Return [x, y] of the center of cell containing provided text 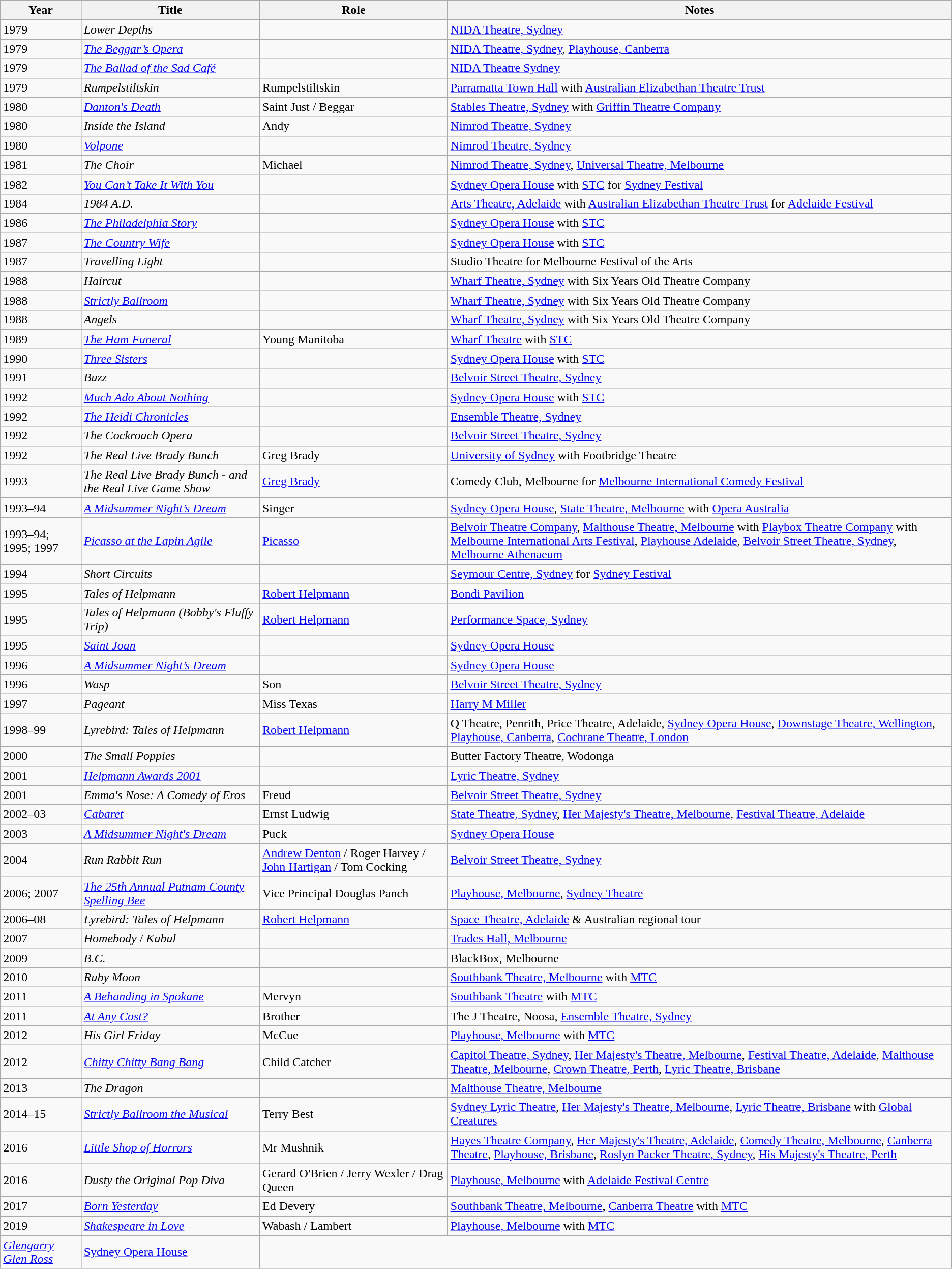
Year [41, 10]
1993–94 [41, 508]
Mr Mushnik [353, 1147]
Strictly Ballroom the Musical [170, 1114]
Ernst Ludwig [353, 814]
Strictly Ballroom [170, 301]
2017 [41, 1206]
1986 [41, 223]
The Heidi Chronicles [170, 417]
NIDA Theatre, Sydney, Playhouse, Canberra [700, 49]
2019 [41, 1226]
Chitty Chitty Bang Bang [170, 1062]
Title [170, 10]
Ed Devery [353, 1206]
2014–15 [41, 1114]
State Theatre, Sydney, Her Majesty's Theatre, Melbourne, Festival Theatre, Adelaide [700, 814]
Playhouse, Melbourne, Sydney Theatre [700, 893]
Gerard O'Brien / Jerry Wexler / Drag Queen [353, 1180]
1998–99 [41, 730]
Ensemble Theatre, Sydney [700, 417]
Glengarry Glen Ross [41, 1252]
Studio Theatre for Melbourne Festival of the Arts [700, 262]
Playhouse, Melbourne with Adelaide Festival Centre [700, 1180]
2006–08 [41, 919]
Terry Best [353, 1114]
Danton's Death [170, 107]
Performance Space, Sydney [700, 619]
McCue [353, 1036]
2006; 2007 [41, 893]
1981 [41, 165]
2000 [41, 756]
Volpone [170, 145]
Young Manitoba [353, 339]
Puck [353, 834]
Malthouse Theatre, Melbourne [700, 1088]
Southbank Theatre, Melbourne with MTC [700, 978]
1989 [41, 339]
1991 [41, 378]
Wabash / Lambert [353, 1226]
Inside the Island [170, 126]
Three Sisters [170, 359]
1993–94; 1995; 1997 [41, 541]
Son [353, 685]
Nimrod Theatre, Sydney, Universal Theatre, Melbourne [700, 165]
Picasso at the Lapin Agile [170, 541]
The Ham Funeral [170, 339]
Andrew Denton / Roger Harvey / John Hartigan / Tom Cocking [353, 860]
Haircut [170, 281]
Homebody / Kabul [170, 938]
Buzz [170, 378]
2003 [41, 834]
The Dragon [170, 1088]
The Small Poppies [170, 756]
His Girl Friday [170, 1036]
Miss Texas [353, 704]
Run Rabbit Run [170, 860]
Comedy Club, Melbourne for Melbourne International Comedy Festival [700, 481]
1997 [41, 704]
Stables Theatre, Sydney with Griffin Theatre Company [700, 107]
Travelling Light [170, 262]
Little Shop of Horrors [170, 1147]
The Real Live Brady Bunch [170, 455]
You Can’t Take It With You [170, 184]
1993 [41, 481]
University of Sydney with Footbridge Theatre [700, 455]
The J Theatre, Noosa, Ensemble Theatre, Sydney [700, 1016]
Sydney Opera House, State Theatre, Melbourne with Opera Australia [700, 508]
2002–03 [41, 814]
The Real Live Brady Bunch - and the Real Live Game Show [170, 481]
NIDA Theatre Sydney [700, 68]
2004 [41, 860]
Picasso [353, 541]
Child Catcher [353, 1062]
1994 [41, 574]
Bondi Pavilion [700, 594]
B.C. [170, 958]
A Behanding in Spokane [170, 997]
Wasp [170, 685]
1984 [41, 203]
The Cockroach Opera [170, 436]
Helpmann Awards 2001 [170, 776]
Seymour Centre, Sydney for Sydney Festival [700, 574]
Singer [353, 508]
2007 [41, 938]
Arts Theatre, Adelaide with Australian Elizabethan Theatre Trust for Adelaide Festival [700, 203]
The Ballad of the Sad Café [170, 68]
Pageant [170, 704]
2013 [41, 1088]
Shakespeare in Love [170, 1226]
The Beggar’s Opera [170, 49]
NIDA Theatre, Sydney [700, 29]
Andy [353, 126]
Dusty the Original Pop Diva [170, 1180]
The Philadelphia Story [170, 223]
1990 [41, 359]
Harry M Miller [700, 704]
Much Ado About Nothing [170, 397]
Short Circuits [170, 574]
Saint Joan [170, 646]
The Country Wife [170, 243]
Wharf Theatre with STC [700, 339]
Tales of Helpmann [170, 594]
Brother [353, 1016]
Michael [353, 165]
Southbank Theatre with MTC [700, 997]
Born Yesterday [170, 1206]
Saint Just / Beggar [353, 107]
Cabaret [170, 814]
1984 A.D. [170, 203]
1982 [41, 184]
Southbank Theatre, Melbourne, Canberra Theatre with MTC [700, 1206]
At Any Cost? [170, 1016]
Role [353, 10]
Lower Depths [170, 29]
The Choir [170, 165]
2010 [41, 978]
Mervyn [353, 997]
Freud [353, 795]
Emma's Nose: A Comedy of Eros [170, 795]
Tales of Helpmann (Bobby's Fluffy Trip) [170, 619]
Sydney Opera House with STC for Sydney Festival [700, 184]
Sydney Lyric Theatre, Her Majesty's Theatre, Melbourne, Lyric Theatre, Brisbane with Global Creatures [700, 1114]
BlackBox, Melbourne [700, 958]
Angels [170, 320]
Notes [700, 10]
Space Theatre, Adelaide & Australian regional tour [700, 919]
Vice Principal Douglas Panch [353, 893]
The 25th Annual Putnam County Spelling Bee [170, 893]
Lyric Theatre, Sydney [700, 776]
Q Theatre, Penrith, Price Theatre, Adelaide, Sydney Opera House, Downstage Theatre, Wellington, Playhouse, Canberra, Cochrane Theatre, London [700, 730]
2009 [41, 958]
Parramatta Town Hall with Australian Elizabethan Theatre Trust [700, 87]
Trades Hall, Melbourne [700, 938]
Butter Factory Theatre, Wodonga [700, 756]
A Midsummer Night's Dream [170, 834]
Ruby Moon [170, 978]
